Detect which cell encompasses the target text, then output its (X, Y) center coordinate. 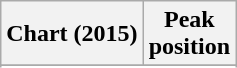
Chart (2015) (72, 34)
Peak position (189, 34)
